Identify which cell holds the provided text, then report its (X, Y) central coordinate. 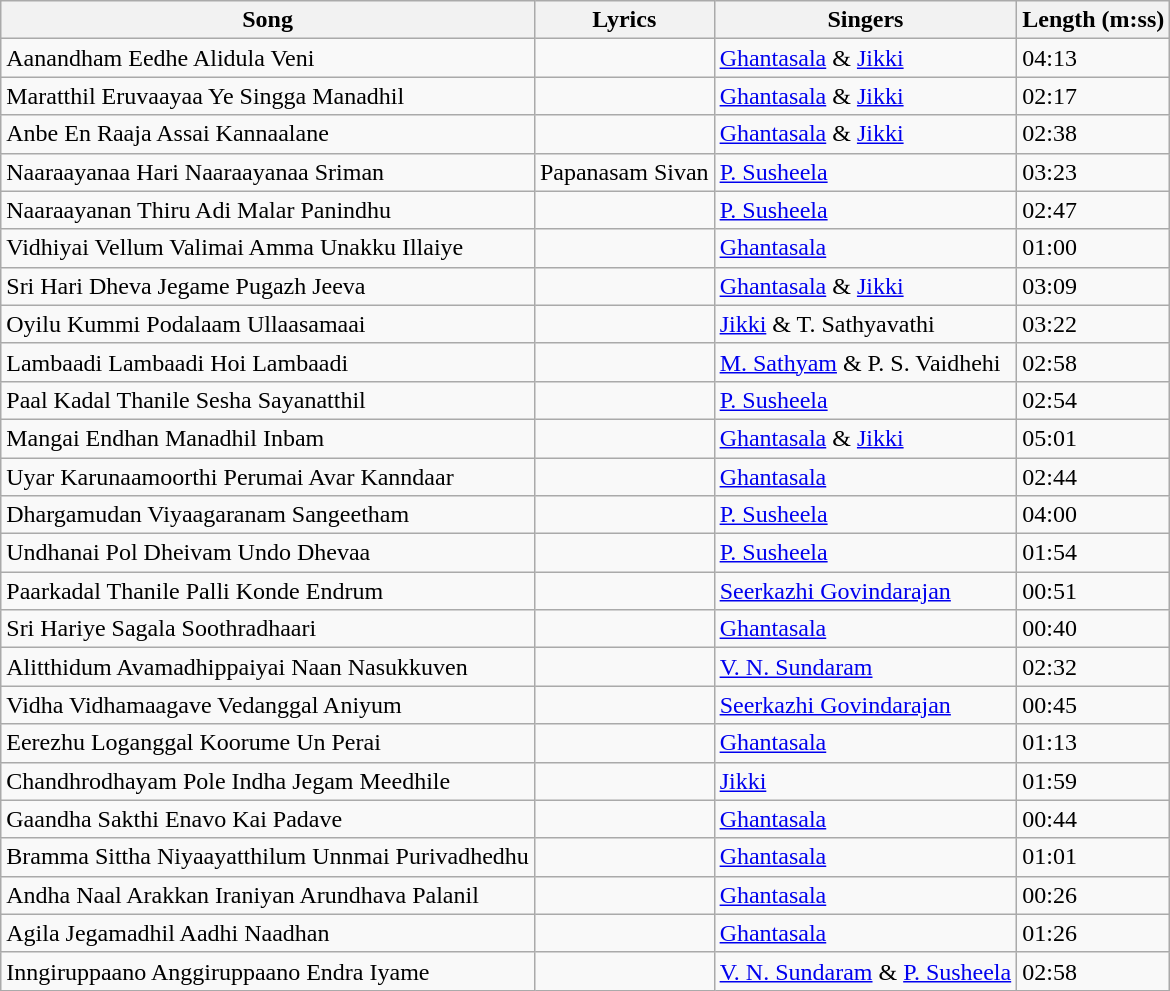
V. N. Sundaram (866, 667)
Dhargamudan Viyaagaranam Sangeetham (268, 515)
Vidhiyai Vellum Valimai Amma Unakku Illaiye (268, 248)
Chandhrodhayam Pole Indha Jegam Meedhile (268, 781)
00:40 (1094, 629)
Undhanai Pol Dheivam Undo Dhevaa (268, 553)
Alitthidum Avamadhippaiyai Naan Nasukkuven (268, 667)
M. Sathyam & P. S. Vaidhehi (866, 362)
02:44 (1094, 477)
00:44 (1094, 819)
01:59 (1094, 781)
02:47 (1094, 210)
Anbe En Raaja Assai Kannaalane (268, 134)
Song (268, 20)
01:00 (1094, 248)
02:38 (1094, 134)
Agila Jegamadhil Aadhi Naadhan (268, 933)
Papanasam Sivan (624, 172)
Lyrics (624, 20)
Paarkadal Thanile Palli Konde Endrum (268, 591)
05:01 (1094, 438)
Oyilu Kummi Podalaam Ullaasamaai (268, 324)
00:45 (1094, 705)
Singers (866, 20)
Lambaadi Lambaadi Hoi Lambaadi (268, 362)
Paal Kadal Thanile Sesha Sayanatthil (268, 400)
Bramma Sittha Niyaayatthilum Unnmai Purivadhedhu (268, 857)
Sri Hari Dheva Jegame Pugazh Jeeva (268, 286)
00:51 (1094, 591)
01:26 (1094, 933)
V. N. Sundaram & P. Susheela (866, 971)
04:13 (1094, 58)
Vidha Vidhamaagave Vedanggal Aniyum (268, 705)
02:17 (1094, 96)
Maratthil Eruvaayaa Ye Singga Manadhil (268, 96)
02:54 (1094, 400)
04:00 (1094, 515)
Naaraayanaa Hari Naaraayanaa Sriman (268, 172)
03:22 (1094, 324)
03:09 (1094, 286)
Eerezhu Loganggal Koorume Un Perai (268, 743)
01:13 (1094, 743)
00:26 (1094, 895)
Andha Naal Arakkan Iraniyan Arundhava Palanil (268, 895)
02:32 (1094, 667)
Uyar Karunaamoorthi Perumai Avar Kanndaar (268, 477)
Naaraayanan Thiru Adi Malar Panindhu (268, 210)
01:54 (1094, 553)
Jikki & T. Sathyavathi (866, 324)
Length (m:ss) (1094, 20)
Jikki (866, 781)
Gaandha Sakthi Enavo Kai Padave (268, 819)
01:01 (1094, 857)
03:23 (1094, 172)
Sri Hariye Sagala Soothradhaari (268, 629)
Mangai Endhan Manadhil Inbam (268, 438)
Inngiruppaano Anggiruppaano Endra Iyame (268, 971)
Aanandham Eedhe Alidula Veni (268, 58)
